Extract the [x, y] coordinate from the center of the cell holding the provided text.  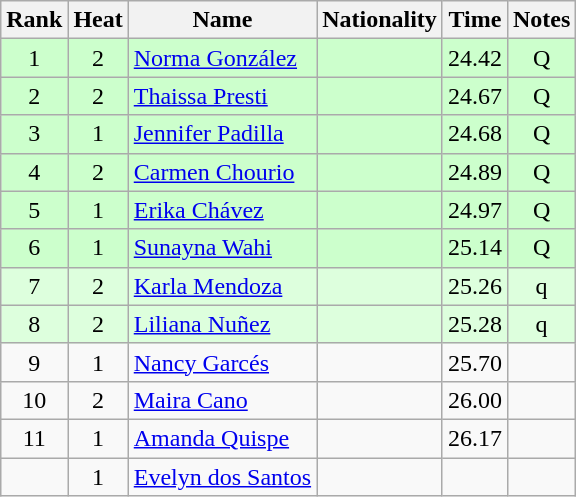
6 [34, 248]
Notes [541, 20]
7 [34, 286]
Name [222, 20]
4 [34, 172]
26.17 [474, 438]
Erika Chávez [222, 210]
Nancy Garcés [222, 362]
Amanda Quispe [222, 438]
26.00 [474, 400]
Maira Cano [222, 400]
Thaissa Presti [222, 96]
Time [474, 20]
24.97 [474, 210]
Heat [98, 20]
Liliana Nuñez [222, 324]
24.68 [474, 134]
25.70 [474, 362]
25.28 [474, 324]
Karla Mendoza [222, 286]
25.26 [474, 286]
3 [34, 134]
24.67 [474, 96]
Norma González [222, 58]
Jennifer Padilla [222, 134]
Rank [34, 20]
8 [34, 324]
5 [34, 210]
10 [34, 400]
Nationality [380, 20]
Sunayna Wahi [222, 248]
Carmen Chourio [222, 172]
Evelyn dos Santos [222, 477]
9 [34, 362]
24.42 [474, 58]
24.89 [474, 172]
11 [34, 438]
25.14 [474, 248]
